Capture the cell that displays the provided text and extract its [x, y] central coordinate. 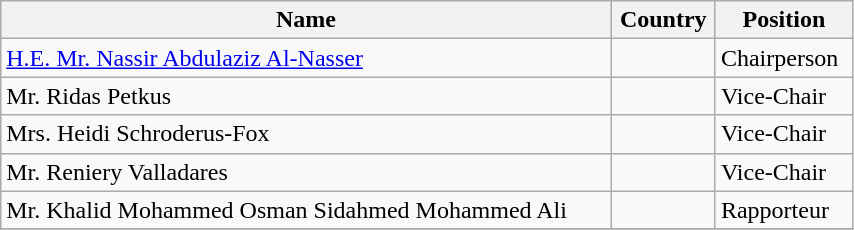
Rapporteur [784, 210]
Mr. Khalid Mohammed Osman Sidahmed Mohammed Ali [306, 210]
Mrs. Heidi Schroderus-Fox [306, 134]
H.E. Mr. Nassir Abdulaziz Al-Nasser [306, 58]
Position [784, 20]
Mr. Ridas Petkus [306, 96]
Name [306, 20]
Country [663, 20]
Mr. Reniery Valladares [306, 172]
Chairperson [784, 58]
